Determine the [X, Y] coordinate at the center of the cell enclosing the given text.  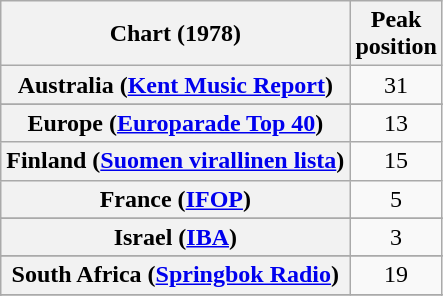
31 [396, 85]
South Africa (Springbok Radio) [176, 275]
Australia (Kent Music Report) [176, 85]
Chart (1978) [176, 34]
Europe (Europarade Top 40) [176, 123]
3 [396, 237]
5 [396, 199]
France (IFOP) [176, 199]
19 [396, 275]
Peakposition [396, 34]
15 [396, 161]
Israel (IBA) [176, 237]
Finland (Suomen virallinen lista) [176, 161]
13 [396, 123]
